Output the (X, Y) coordinate of the center of the cell containing the given text.  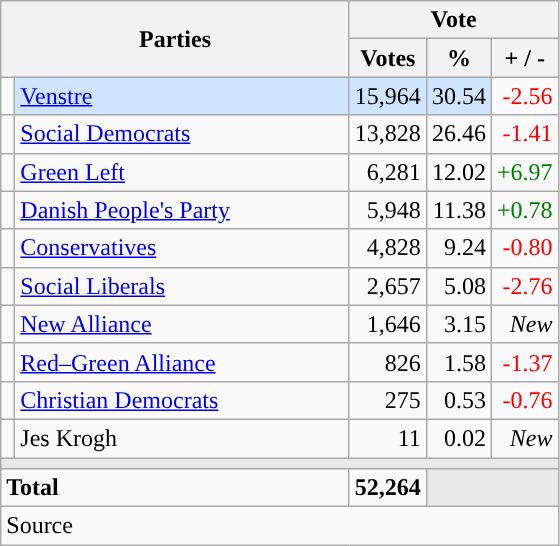
3.15 (458, 324)
+0.78 (524, 210)
0.53 (458, 400)
Vote (454, 20)
Votes (388, 58)
Danish People's Party (182, 210)
12.02 (458, 172)
-0.80 (524, 248)
0.02 (458, 438)
Jes Krogh (182, 438)
-1.41 (524, 134)
11 (388, 438)
13,828 (388, 134)
Conservatives (182, 248)
30.54 (458, 96)
Red–Green Alliance (182, 362)
Total (176, 488)
11.38 (458, 210)
1,646 (388, 324)
Green Left (182, 172)
New Alliance (182, 324)
15,964 (388, 96)
-0.76 (524, 400)
-1.37 (524, 362)
52,264 (388, 488)
+6.97 (524, 172)
826 (388, 362)
26.46 (458, 134)
5,948 (388, 210)
275 (388, 400)
1.58 (458, 362)
-2.56 (524, 96)
Venstre (182, 96)
Christian Democrats (182, 400)
9.24 (458, 248)
4,828 (388, 248)
-2.76 (524, 286)
Social Democrats (182, 134)
Source (280, 526)
6,281 (388, 172)
2,657 (388, 286)
% (458, 58)
Social Liberals (182, 286)
5.08 (458, 286)
+ / - (524, 58)
Parties (176, 39)
